Pinpoint the cell where the given text exists, returning its [x, y] midpoint coordinate. 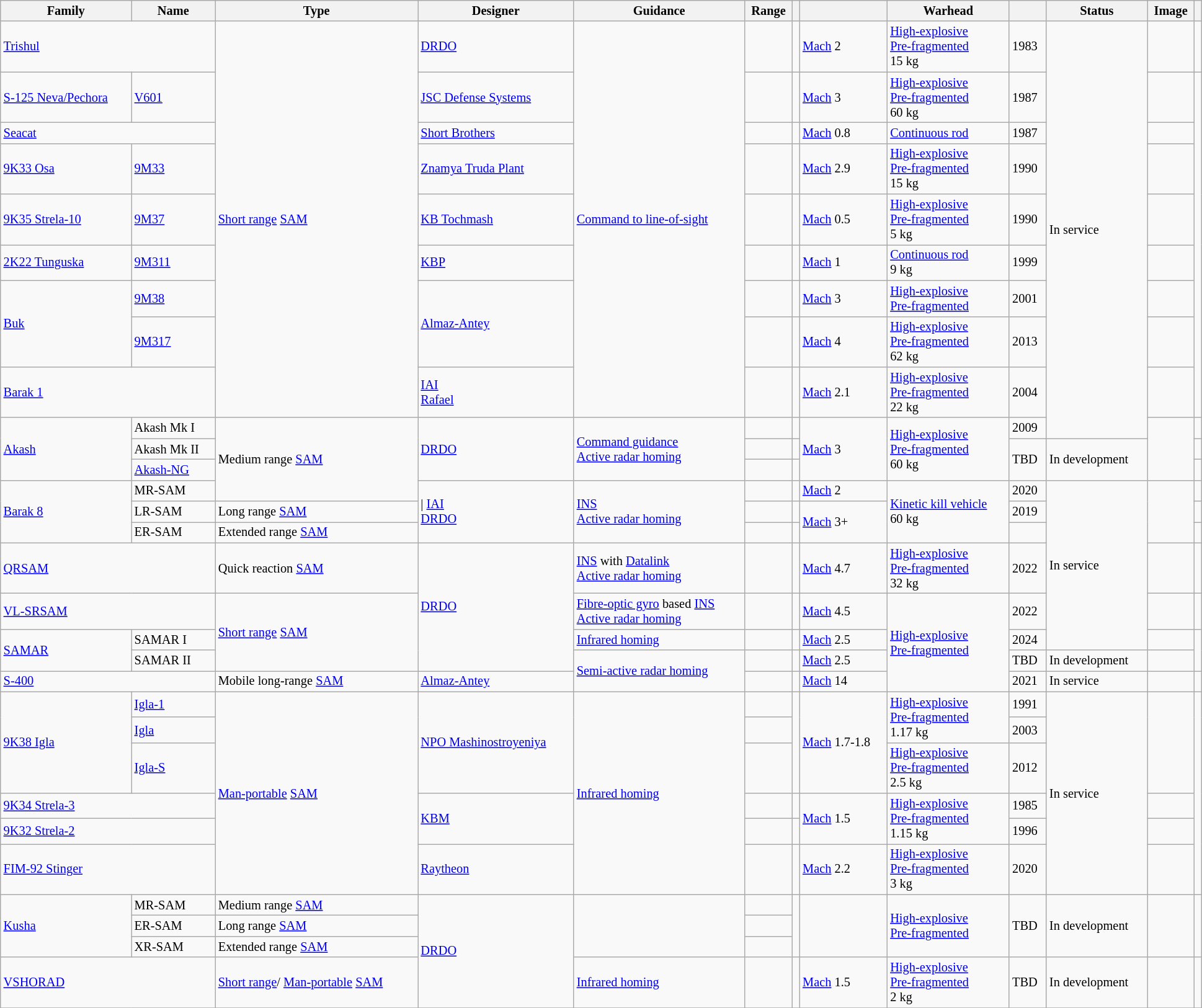
Family [66, 11]
LR-SAM [174, 512]
9K34 Strela-3 [108, 805]
SAMAR [66, 650]
Command guidance Active radar homing [659, 449]
S-400 [108, 681]
Warhead [948, 11]
9M33 [174, 169]
Mobile long-range SAM [316, 681]
9M311 [174, 262]
VL-SRSAM [108, 611]
Quick reaction SAM [316, 568]
Mach 0.8 [844, 133]
Akash Mk II [174, 449]
Seacat [108, 133]
1983 [1028, 47]
High-explosive Pre-fragmented 32 kg [948, 568]
KB Tochmash [496, 220]
Guidance [659, 11]
High-explosive Pre-fragmented 3 kg [948, 869]
Type [316, 11]
9M37 [174, 220]
NPO Mashinostroyeniya [496, 742]
2003 [1028, 729]
Short Brothers [496, 133]
High-explosive Pre-fragmented 1.15 kg [948, 818]
Man-portable SAM [316, 793]
Continuous rod 9 kg [948, 262]
Image [1171, 11]
2024 [1028, 640]
2K22 Tunguska [66, 262]
Mach 1 [844, 262]
Akash [66, 449]
KBM [496, 818]
2019 [1028, 512]
Raytheon [496, 869]
QRSAM [108, 568]
High-explosive Pre-fragmented 2 kg [948, 983]
VSHORAD [108, 983]
High-explosive Pre-fragmented 22 kg [948, 392]
1985 [1028, 805]
High-explosive Pre-fragmented 5 kg [948, 220]
Mach 1.7-1.8 [844, 742]
Barak 8 [66, 511]
Mach 2.2 [844, 869]
Igla [174, 729]
S-125 Neva/Pechora [66, 97]
Mach 4.5 [844, 611]
| IAI DRDO [496, 511]
Designer [496, 11]
9M38 [174, 298]
Mach 3+ [844, 522]
Mach 2.9 [844, 169]
2001 [1028, 298]
FIM-92 Stinger [108, 869]
2004 [1028, 392]
Mach 14 [844, 681]
2009 [1028, 428]
SAMAR II [174, 661]
KBP [496, 262]
High-explosive Pre-fragmented 62 kg [948, 342]
Kinetic kill vehicle 60 kg [948, 511]
Range [768, 11]
9K35 Strela-10 [66, 220]
2013 [1028, 342]
Mach 4 [844, 342]
1991 [1028, 705]
1999 [1028, 262]
Igla-1 [174, 705]
Status [1097, 11]
Akash Mk I [174, 428]
Kusha [66, 925]
INS Active radar homing [659, 511]
Barak 1 [108, 392]
9K32 Strela-2 [108, 831]
Buk [66, 324]
XR-SAM [174, 947]
Command to line-of-sight [659, 220]
2012 [1028, 768]
Continuous rod [948, 133]
INS with Datalink Active radar homing [659, 568]
JSC Defense Systems [496, 97]
2021 [1028, 681]
IAI Rafael [496, 392]
High-explosive Pre-fragmented 2.5 kg [948, 768]
Igla-S [174, 768]
Mach 2.1 [844, 392]
Trishul [108, 47]
SAMAR I [174, 640]
Akash-NG [174, 470]
9K38 Igla [66, 742]
High-explosive Pre-fragmented 1.17 kg [948, 717]
9K33 Osa [66, 169]
1996 [1028, 831]
Fibre-optic gyro based INS Active radar homing [659, 611]
V601 [174, 97]
Znamya Truda Plant [496, 169]
Mach 4.7 [844, 568]
Short range/ Man-portable SAM [316, 983]
9M317 [174, 342]
Name [174, 11]
Mach 0.5 [844, 220]
Semi-active radar homing [659, 671]
